Identify which cell holds the provided text, then report its (X, Y) central coordinate. 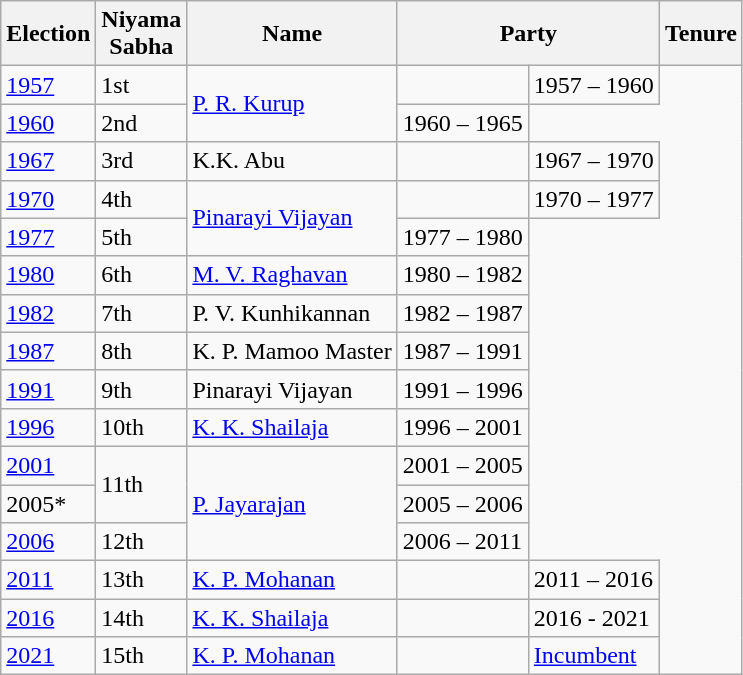
2021 (48, 656)
Party (528, 34)
1957 – 1960 (594, 85)
2006 (48, 542)
1987 (48, 351)
8th (142, 351)
12th (142, 542)
2006 – 2011 (462, 542)
K. P. Mamoo Master (292, 351)
9th (142, 389)
K.K. Abu (292, 161)
1991 – 1996 (462, 389)
11th (142, 484)
4th (142, 199)
2005* (48, 503)
Election (48, 34)
1977 – 1980 (462, 237)
1982 (48, 313)
Incumbent (594, 656)
1967 (48, 161)
1982 – 1987 (462, 313)
2011 – 2016 (594, 580)
1996 – 2001 (462, 427)
2001 (48, 465)
10th (142, 427)
14th (142, 618)
1977 (48, 237)
1991 (48, 389)
1957 (48, 85)
1967 – 1970 (594, 161)
2016 (48, 618)
P. R. Kurup (292, 104)
Name (292, 34)
15th (142, 656)
2016 - 2021 (594, 618)
6th (142, 275)
2005 – 2006 (462, 503)
1987 – 1991 (462, 351)
1980 – 1982 (462, 275)
2nd (142, 123)
1970 – 1977 (594, 199)
1st (142, 85)
3rd (142, 161)
1996 (48, 427)
2011 (48, 580)
7th (142, 313)
1980 (48, 275)
13th (142, 580)
P. Jayarajan (292, 503)
NiyamaSabha (142, 34)
1970 (48, 199)
Tenure (700, 34)
5th (142, 237)
P. V. Kunhikannan (292, 313)
M. V. Raghavan (292, 275)
1960 (48, 123)
1960 – 1965 (462, 123)
2001 – 2005 (462, 465)
